Extract the [X, Y] coordinate from the center of the cell holding the provided text.  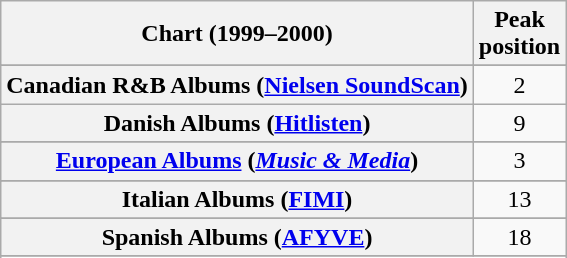
European Albums (Music & Media) [238, 161]
9 [519, 123]
Canadian R&B Albums (Nielsen SoundScan) [238, 85]
Peakposition [519, 34]
13 [519, 199]
18 [519, 237]
Chart (1999–2000) [238, 34]
2 [519, 85]
3 [519, 161]
Italian Albums (FIMI) [238, 199]
Spanish Albums (AFYVE) [238, 237]
Danish Albums (Hitlisten) [238, 123]
